Provide the [x, y] coordinate of the cell's center where the given text is located.  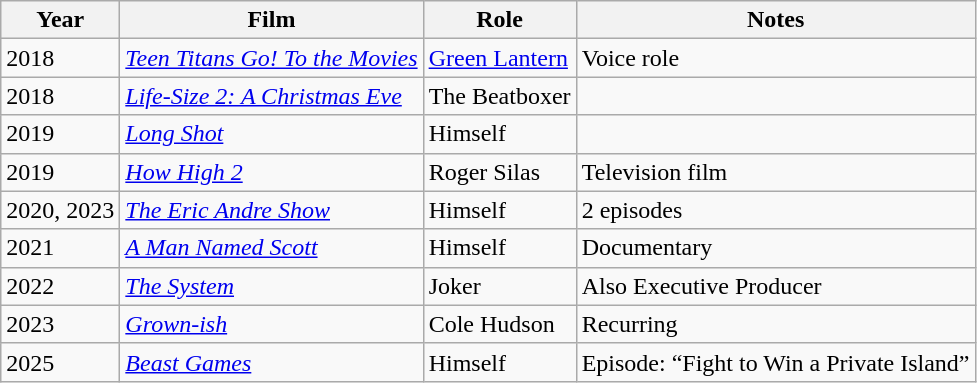
Television film [776, 172]
Joker [500, 286]
Beast Games [272, 362]
Cole Hudson [500, 324]
Year [60, 20]
The System [272, 286]
Grown-ish [272, 324]
Roger Silas [500, 172]
Voice role [776, 58]
Also Executive Producer [776, 286]
Episode: “Fight to Win a Private Island” [776, 362]
Long Shot [272, 134]
Documentary [776, 248]
Teen Titans Go! To the Movies [272, 58]
Recurring [776, 324]
Notes [776, 20]
Green Lantern [500, 58]
The Eric Andre Show [272, 210]
2023 [60, 324]
Film [272, 20]
2 episodes [776, 210]
Life-Size 2: A Christmas Eve [272, 96]
2025 [60, 362]
2020, 2023 [60, 210]
Role [500, 20]
How High 2 [272, 172]
2022 [60, 286]
2021 [60, 248]
The Beatboxer [500, 96]
A Man Named Scott [272, 248]
